Find where the given text appears and provide that cell's center as (x, y) coordinate. 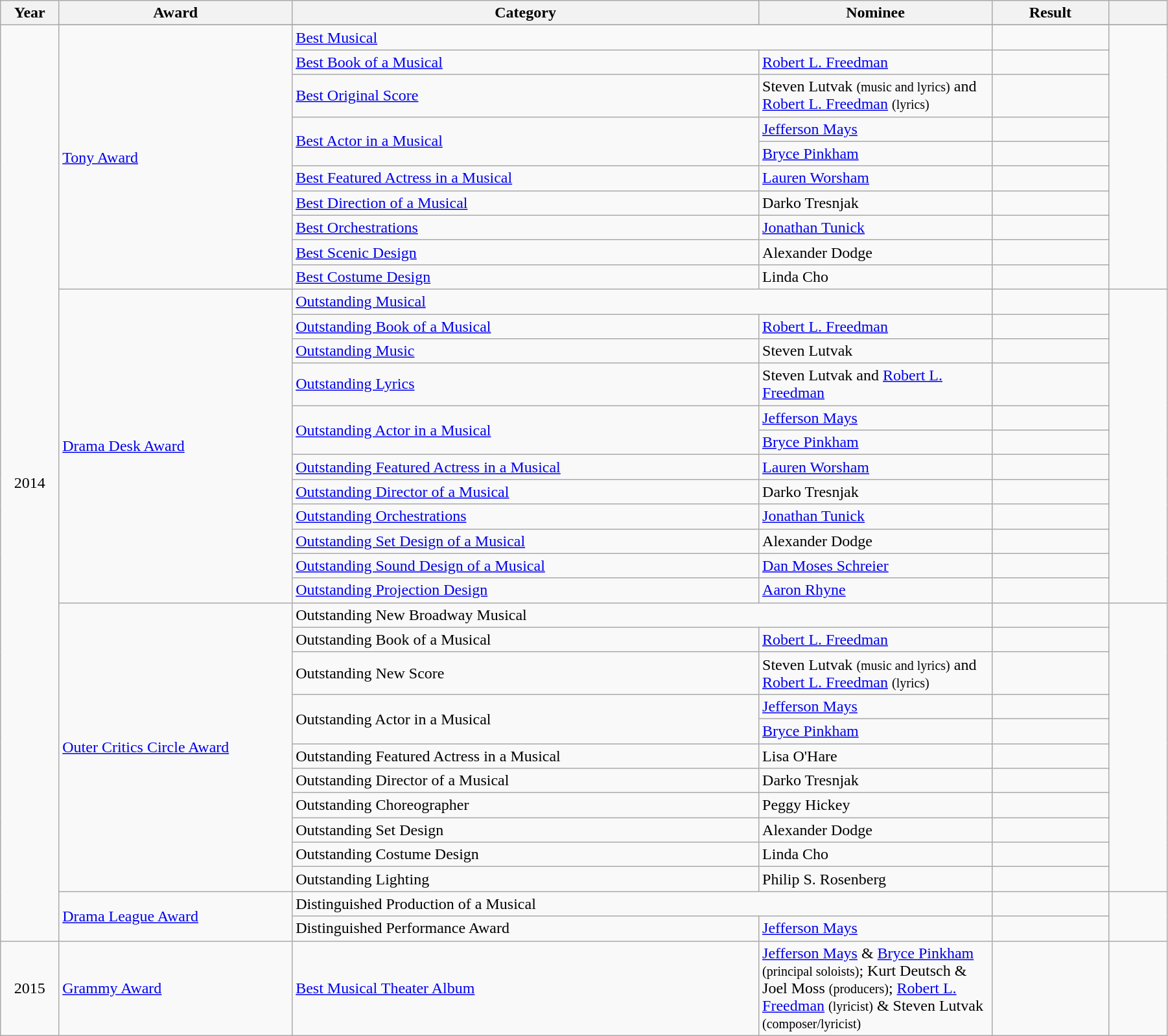
Distinguished Performance Award (526, 928)
Steven Lutvak (876, 351)
Nominee (876, 13)
Outstanding Choreographer (526, 805)
Tony Award (176, 157)
Grammy Award (176, 988)
Outstanding Set Design (526, 830)
Outstanding Lighting (526, 879)
Best Actor in a Musical (526, 141)
Drama League Award (176, 916)
Category (526, 13)
Outstanding New Broadway Musical (642, 615)
2015 (30, 988)
Outstanding Music (526, 351)
Best Scenic Design (526, 252)
Outstanding New Score (526, 673)
Outstanding Set Design of a Musical (526, 541)
Best Original Score (526, 96)
Dan Moses Schreier (876, 566)
Result (1050, 13)
Award (176, 13)
Outstanding Lyrics (526, 385)
Drama Desk Award (176, 446)
Outstanding Orchestrations (526, 516)
Year (30, 13)
Peggy Hickey (876, 805)
Outstanding Costume Design (526, 855)
Best Featured Actress in a Musical (526, 178)
2014 (30, 483)
Best Direction of a Musical (526, 203)
Outstanding Sound Design of a Musical (526, 566)
Outstanding Projection Design (526, 590)
Distinguished Production of a Musical (642, 904)
Best Musical Theater Album (526, 988)
Best Book of a Musical (526, 62)
Best Musical (642, 38)
Best Costume Design (526, 277)
Steven Lutvak and Robert L. Freedman (876, 385)
Best Orchestrations (526, 227)
Outstanding Musical (642, 301)
Aaron Rhyne (876, 590)
Lisa O'Hare (876, 756)
Philip S. Rosenberg (876, 879)
Outer Critics Circle Award (176, 747)
